Pinpoint the cell where the given text exists, returning its (X, Y) midpoint coordinate. 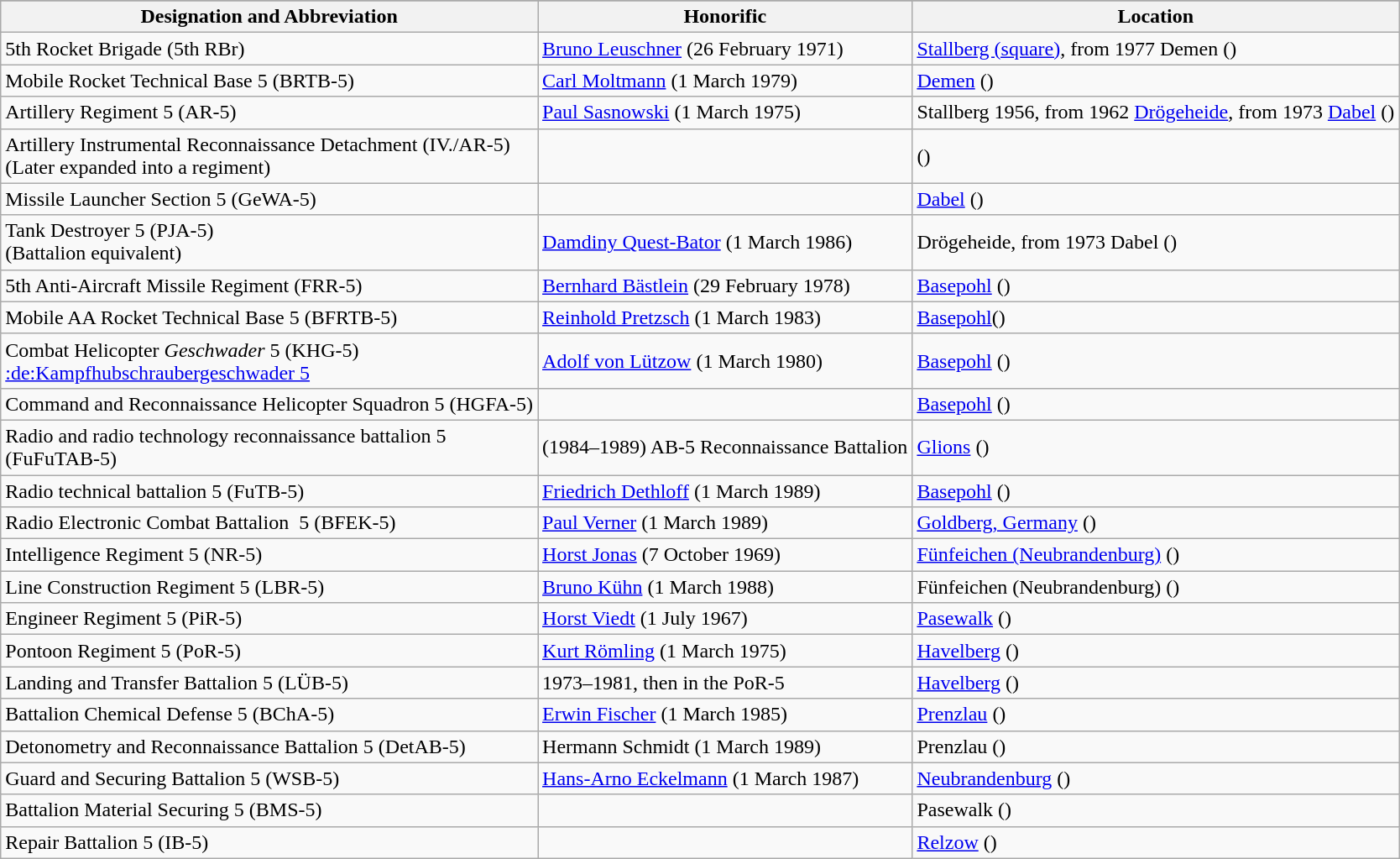
5th Rocket Brigade (5th RBr) (269, 49)
Paul Sasnowski (1 March 1975) (725, 113)
Location (1156, 17)
Demen () (1156, 81)
Artillery Regiment 5 (AR-5) (269, 113)
Radio and radio technology reconnaissance battalion 5(FuFuTAB-5) (269, 447)
Hans-Arno Eckelmann (1 March 1987) (725, 778)
Bruno Leuschner (26 February 1971) (725, 49)
Basepohl() (1156, 317)
Adolf von Lützow (1 March 1980) (725, 361)
Carl Moltmann (1 March 1979) (725, 81)
Damdiny Quest-Bator (1 March 1986) (725, 242)
Pontoon Regiment 5 (PoR-5) (269, 651)
Battalion Material Securing 5 (BMS-5) (269, 810)
(1984–1989) AB-5 Reconnaissance Battalion (725, 447)
Neubrandenburg () (1156, 778)
Erwin Fischer (1 March 1985) (725, 715)
Radio technical battalion 5 (FuTB-5) (269, 491)
Relzow () (1156, 842)
Mobile AA Rocket Technical Base 5 (BFRTB-5) (269, 317)
Horst Viedt (1 July 1967) (725, 619)
Friedrich Dethloff (1 March 1989) (725, 491)
Line Construction Regiment 5 (LBR-5) (269, 587)
Tank Destroyer 5 (PJA-5)(Battalion equivalent) (269, 242)
Stallberg 1956, from 1962 Drögeheide, from 1973 Dabel () (1156, 113)
Landing and Transfer Battalion 5 (LÜB-5) (269, 683)
Horst Jonas (7 October 1969) (725, 555)
Combat Helicopter Geschwader 5 (KHG-5):de:Kampfhubschraubergeschwader 5 (269, 361)
Battalion Chemical Defense 5 (BChA-5) (269, 715)
Designation and Abbreviation (269, 17)
Guard and Securing Battalion 5 (WSB-5) (269, 778)
Intelligence Regiment 5 (NR-5) (269, 555)
Dabel () (1156, 199)
Command and Reconnaissance Helicopter Squadron 5 (HGFA-5) (269, 404)
Reinhold Pretzsch (1 March 1983) (725, 317)
Paul Verner (1 March 1989) (725, 523)
Engineer Regiment 5 (PiR-5) (269, 619)
Glions () (1156, 447)
Radio Electronic Combat Battalion 5 (BFEK-5) (269, 523)
Bernhard Bästlein (29 February 1978) (725, 285)
Missile Launcher Section 5 (GeWA-5) (269, 199)
() (1156, 156)
1973–1981, then in the PoR-5 (725, 683)
5th Anti-Aircraft Missile Regiment (FRR-5) (269, 285)
Bruno Kühn (1 March 1988) (725, 587)
Drögeheide, from 1973 Dabel () (1156, 242)
Kurt Römling (1 March 1975) (725, 651)
Hermann Schmidt (1 March 1989) (725, 746)
Honorific (725, 17)
Repair Battalion 5 (IB-5) (269, 842)
Goldberg, Germany () (1156, 523)
Stallberg (square), from 1977 Demen () (1156, 49)
Artillery Instrumental Reconnaissance Detachment (IV./AR-5)(Later expanded into a regiment) (269, 156)
Mobile Rocket Technical Base 5 (BRTB-5) (269, 81)
Detonometry and Reconnaissance Battalion 5 (DetAB-5) (269, 746)
